Find where the given text appears and provide that cell's center as (x, y) coordinate. 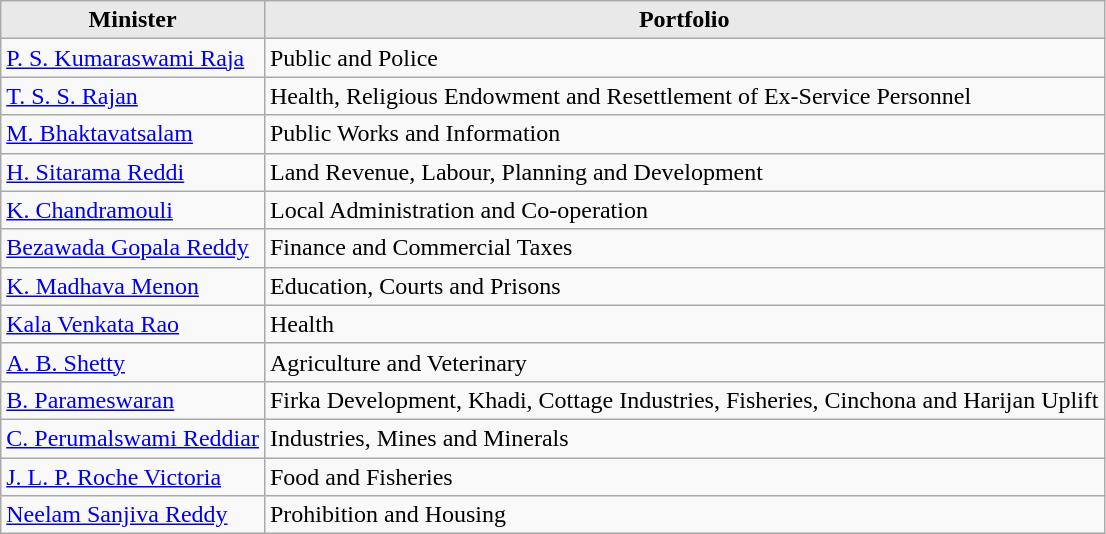
C. Perumalswami Reddiar (133, 438)
Food and Fisheries (684, 477)
Public Works and Information (684, 134)
Land Revenue, Labour, Planning and Development (684, 172)
M. Bhaktavatsalam (133, 134)
Health (684, 324)
Finance and Commercial Taxes (684, 248)
Industries, Mines and Minerals (684, 438)
Bezawada Gopala Reddy (133, 248)
Minister (133, 20)
Firka Development, Khadi, Cottage Industries, Fisheries, Cinchona and Harijan Uplift (684, 400)
K. Madhava Menon (133, 286)
A. B. Shetty (133, 362)
T. S. S. Rajan (133, 96)
Portfolio (684, 20)
K. Chandramouli (133, 210)
J. L. P. Roche Victoria (133, 477)
Education, Courts and Prisons (684, 286)
H. Sitarama Reddi (133, 172)
Neelam Sanjiva Reddy (133, 515)
Agriculture and Veterinary (684, 362)
Local Administration and Co-operation (684, 210)
B. Parameswaran (133, 400)
P. S. Kumaraswami Raja (133, 58)
Prohibition and Housing (684, 515)
Public and Police (684, 58)
Health, Religious Endowment and Resettlement of Ex-Service Personnel (684, 96)
Kala Venkata Rao (133, 324)
